Output the [x, y] coordinate of the center of the cell containing the given text.  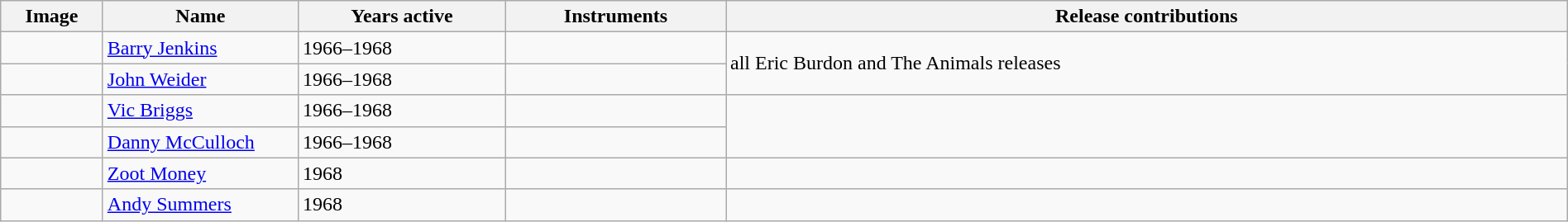
Release contributions [1147, 17]
Danny McCulloch [200, 142]
Name [200, 17]
Andy Summers [200, 205]
all Eric Burdon and The Animals releases [1147, 64]
Zoot Money [200, 173]
Image [52, 17]
John Weider [200, 79]
Years active [402, 17]
Vic Briggs [200, 111]
Instruments [615, 17]
Barry Jenkins [200, 48]
